Locate the cell with the specified text and output its (x, y) center coordinate. 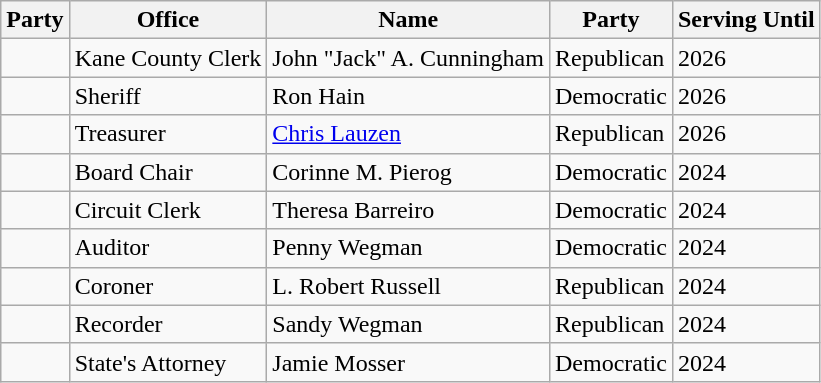
Name (408, 20)
Corinne M. Pierog (408, 172)
Auditor (168, 248)
State's Attorney (168, 362)
Sheriff (168, 96)
Board Chair (168, 172)
Coroner (168, 286)
Sandy Wegman (408, 324)
Circuit Clerk (168, 210)
Recorder (168, 324)
John "Jack" A. Cunningham (408, 58)
L. Robert Russell (408, 286)
Office (168, 20)
Serving Until (746, 20)
Theresa Barreiro (408, 210)
Penny Wegman (408, 248)
Ron Hain (408, 96)
Treasurer (168, 134)
Chris Lauzen (408, 134)
Jamie Mosser (408, 362)
Kane County Clerk (168, 58)
